Provide the (x, y) coordinate of the cell's center where the given text is located.  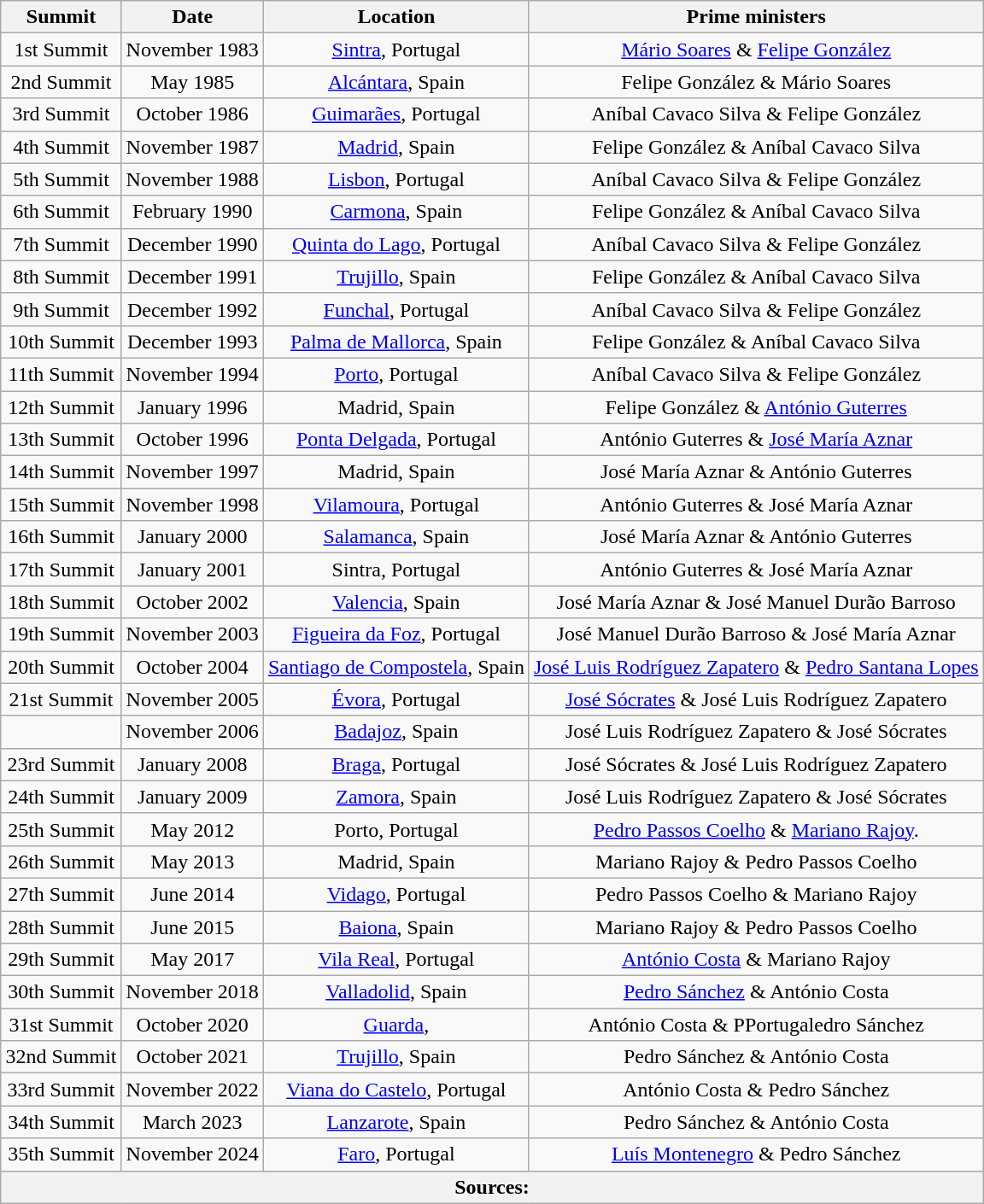
November 1998 (192, 505)
February 1990 (192, 212)
December 1992 (192, 309)
30th Summit (61, 992)
Palma de Mallorca, Spain (396, 342)
18th Summit (61, 602)
November 2003 (192, 634)
17th Summit (61, 570)
3rd Summit (61, 114)
5th Summit (61, 179)
19th Summit (61, 634)
Viana do Castelo, Portugal (396, 1090)
May 1985 (192, 82)
14th Summit (61, 472)
Guarda, (396, 1025)
Luís Montenegro & Pedro Sánchez (756, 1154)
October 2002 (192, 602)
Sources: (492, 1187)
Ponta Delgada, Portugal (396, 440)
25th Summit (61, 829)
Alcántara, Spain (396, 82)
October 1986 (192, 114)
November 1994 (192, 374)
Vila Real, Portugal (396, 960)
27th Summit (61, 894)
Vilamoura, Portugal (396, 505)
28th Summit (61, 926)
Location (396, 17)
13th Summit (61, 440)
António Costa & PPortugaledro Sánchez (756, 1025)
November 1983 (192, 50)
Vidago, Portugal (396, 894)
November 1988 (192, 179)
Salamanca, Spain (396, 537)
Braga, Portugal (396, 764)
January 2001 (192, 570)
June 2015 (192, 926)
Lisbon, Portugal (396, 179)
November 2018 (192, 992)
11th Summit (61, 374)
7th Summit (61, 244)
Carmona, Spain (396, 212)
21st Summit (61, 699)
José Luis Rodríguez Zapatero & Pedro Santana Lopes (756, 667)
Zamora, Spain (396, 797)
October 2004 (192, 667)
March 2023 (192, 1122)
35th Summit (61, 1154)
December 1990 (192, 244)
Prime ministers (756, 17)
Mário Soares & Felipe González (756, 50)
November 1997 (192, 472)
Badajoz, Spain (396, 732)
Guimarães, Portugal (396, 114)
June 2014 (192, 894)
Valladolid, Spain (396, 992)
January 2000 (192, 537)
Faro, Portugal (396, 1154)
10th Summit (61, 342)
Summit (61, 17)
October 2021 (192, 1057)
José María Aznar & José Manuel Durão Barroso (756, 602)
8th Summit (61, 277)
Baiona, Spain (396, 926)
November 2022 (192, 1090)
Figueira da Foz, Portugal (396, 634)
January 2009 (192, 797)
29th Summit (61, 960)
32nd Summit (61, 1057)
31st Summit (61, 1025)
Santiago de Compostela, Spain (396, 667)
Valencia, Spain (396, 602)
May 2012 (192, 829)
24th Summit (61, 797)
December 1991 (192, 277)
November 1987 (192, 147)
November 2024 (192, 1154)
António Costa & Pedro Sánchez (756, 1090)
Pedro Passos Coelho & Mariano Rajoy (756, 894)
October 1996 (192, 440)
January 2008 (192, 764)
26th Summit (61, 862)
16th Summit (61, 537)
12th Summit (61, 407)
José Manuel Durão Barroso & José María Aznar (756, 634)
Lanzarote, Spain (396, 1122)
Funchal, Portugal (396, 309)
1st Summit (61, 50)
15th Summit (61, 505)
October 2020 (192, 1025)
Évora, Portugal (396, 699)
34th Summit (61, 1122)
Quinta do Lago, Portugal (396, 244)
4th Summit (61, 147)
20th Summit (61, 667)
António Costa & Mariano Rajoy (756, 960)
2nd Summit (61, 82)
Pedro Passos Coelho & Mariano Rajoy. (756, 829)
Date (192, 17)
6th Summit (61, 212)
23rd Summit (61, 764)
33rd Summit (61, 1090)
Felipe González & Mário Soares (756, 82)
Felipe González & António Guterres (756, 407)
January 1996 (192, 407)
May 2013 (192, 862)
9th Summit (61, 309)
December 1993 (192, 342)
May 2017 (192, 960)
November 2006 (192, 732)
November 2005 (192, 699)
